For the text-containing cell, return its midpoint in (X, Y) coordinate format. 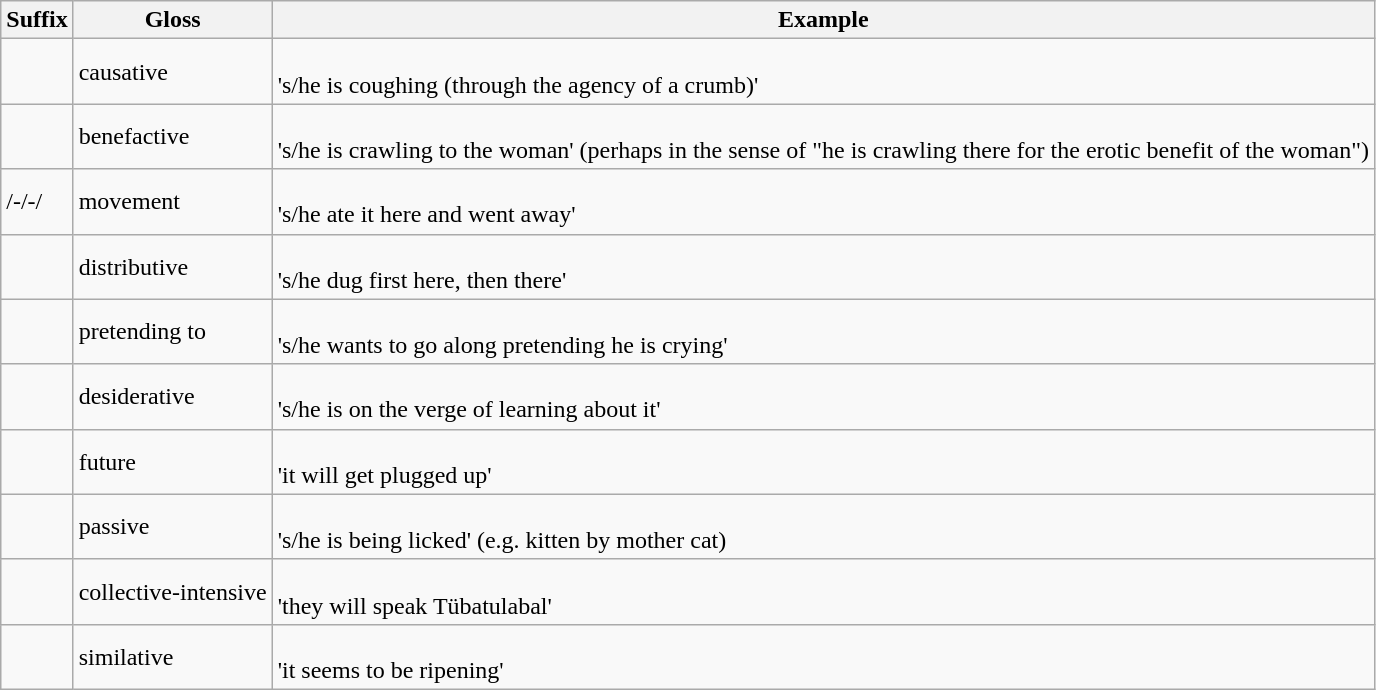
's/he wants to go along pretending he is crying' (823, 332)
's/he is on the verge of learning about it' (823, 396)
Example (823, 20)
distributive (172, 266)
Gloss (172, 20)
's/he is being licked' (e.g. kitten by mother cat) (823, 526)
's/he is crawling to the woman' (perhaps in the sense of "he is crawling there for the erotic benefit of the woman") (823, 136)
'it will get plugged up' (823, 462)
collective-intensive (172, 592)
Suffix (37, 20)
pretending to (172, 332)
'it seems to be ripening' (823, 656)
future (172, 462)
causative (172, 72)
similative (172, 656)
/-/-/ (37, 202)
's/he is coughing (through the agency of a crumb)' (823, 72)
passive (172, 526)
desiderative (172, 396)
benefactive (172, 136)
'they will speak Tübatulabal' (823, 592)
's/he dug first here, then there' (823, 266)
's/he ate it here and went away' (823, 202)
movement (172, 202)
